Output the [x, y] coordinate of the center of the cell containing the given text.  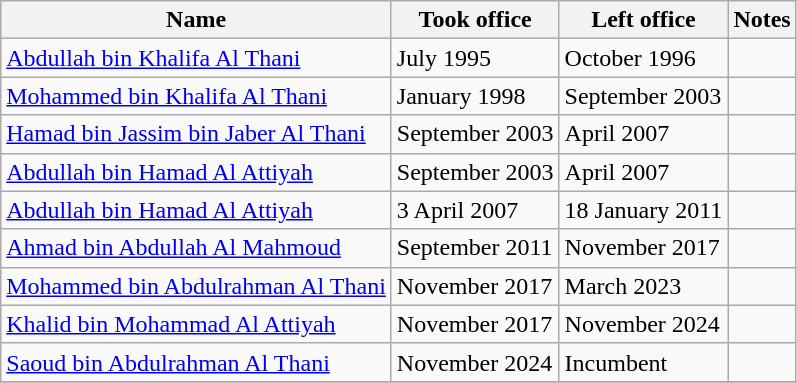
3 April 2007 [475, 210]
Ahmad bin Abdullah Al Mahmoud [196, 248]
March 2023 [644, 286]
Mohammed bin Khalifa Al Thani [196, 96]
Hamad bin Jassim bin Jaber Al Thani [196, 134]
Left office [644, 20]
Mohammed bin Abdulrahman Al Thani [196, 286]
January 1998 [475, 96]
18 January 2011 [644, 210]
Abdullah bin Khalifa Al Thani [196, 58]
July 1995 [475, 58]
Khalid bin Mohammad Al Attiyah [196, 324]
Incumbent [644, 362]
Took office [475, 20]
Name [196, 20]
September 2011 [475, 248]
Saoud bin Abdulrahman Al Thani [196, 362]
October 1996 [644, 58]
Notes [762, 20]
